Return the [X, Y] coordinate for the center point of the cell that contains the specified text.  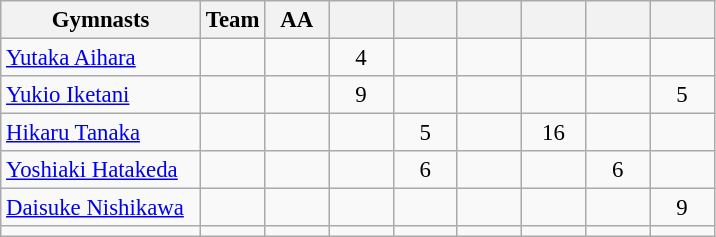
16 [553, 133]
Yoshiaki Hatakeda [101, 170]
Daisuke Nishikawa [101, 208]
Gymnasts [101, 20]
Yukio Iketani [101, 95]
AA [297, 20]
Yutaka Aihara [101, 58]
Team [232, 20]
Hikaru Tanaka [101, 133]
4 [361, 58]
